Output the [x, y] coordinate of the center of the cell containing the given text.  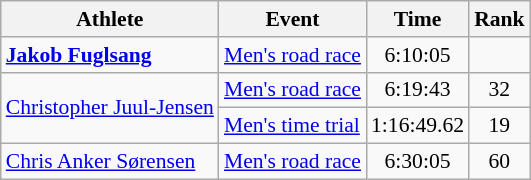
6:19:43 [418, 90]
Time [418, 19]
Men's time trial [292, 126]
6:30:05 [418, 162]
Christopher Juul-Jensen [110, 108]
Event [292, 19]
60 [500, 162]
Jakob Fuglsang [110, 55]
Rank [500, 19]
1:16:49.62 [418, 126]
19 [500, 126]
6:10:05 [418, 55]
Chris Anker Sørensen [110, 162]
Athlete [110, 19]
32 [500, 90]
